Locate the cell with the specified text and output its (X, Y) center coordinate. 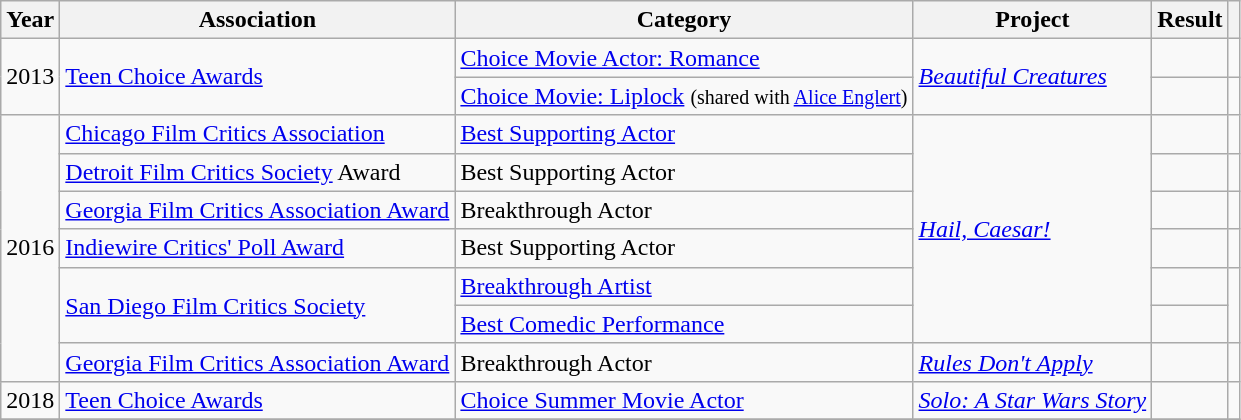
Solo: A Star Wars Story (1032, 400)
San Diego Film Critics Society (258, 305)
Choice Movie: Liplock (shared with Alice Englert) (684, 96)
Best Comedic Performance (684, 324)
Year (30, 20)
Choice Movie Actor: Romance (684, 58)
Association (258, 20)
Beautiful Creatures (1032, 77)
Result (1190, 20)
Detroit Film Critics Society Award (258, 172)
Breakthrough Artist (684, 286)
2016 (30, 248)
2013 (30, 77)
Indiewire Critics' Poll Award (258, 248)
2018 (30, 400)
Hail, Caesar! (1032, 229)
Rules Don't Apply (1032, 362)
Category (684, 20)
Choice Summer Movie Actor (684, 400)
Chicago Film Critics Association (258, 134)
Project (1032, 20)
